For the text-containing cell, return its midpoint in (x, y) coordinate format. 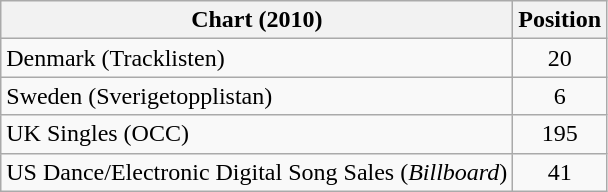
20 (560, 58)
41 (560, 172)
Position (560, 20)
6 (560, 96)
Denmark (Tracklisten) (257, 58)
Chart (2010) (257, 20)
UK Singles (OCC) (257, 134)
Sweden (Sverigetopplistan) (257, 96)
195 (560, 134)
US Dance/Electronic Digital Song Sales (Billboard) (257, 172)
